Output the (x, y) coordinate of the center of the cell containing the given text.  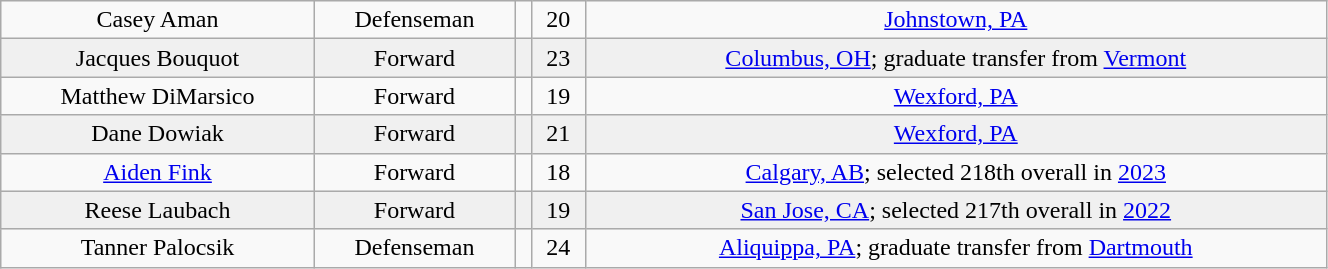
21 (559, 134)
Columbus, OH; graduate transfer from Vermont (956, 58)
20 (559, 20)
Matthew DiMarsico (158, 96)
Aliquippa, PA; graduate transfer from Dartmouth (956, 248)
Tanner Palocsik (158, 248)
18 (559, 172)
Calgary, AB; selected 218th overall in 2023 (956, 172)
23 (559, 58)
Reese Laubach (158, 210)
Jacques Bouquot (158, 58)
24 (559, 248)
San Jose, CA; selected 217th overall in 2022 (956, 210)
Johnstown, PA (956, 20)
Dane Dowiak (158, 134)
Casey Aman (158, 20)
Aiden Fink (158, 172)
